Capture the cell that displays the provided text and extract its (x, y) central coordinate. 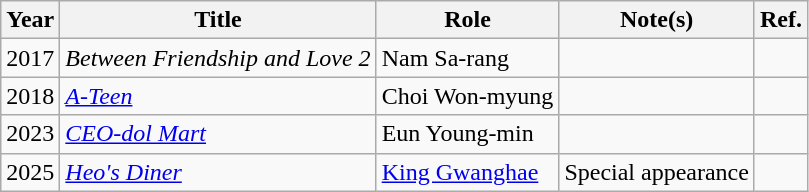
Between Friendship and Love 2 (218, 58)
CEO-dol Mart (218, 134)
Ref. (780, 20)
2017 (30, 58)
Role (468, 20)
Note(s) (657, 20)
Eun Young-min (468, 134)
Choi Won-myung (468, 96)
Heo's Diner (218, 172)
2025 (30, 172)
Special appearance (657, 172)
Year (30, 20)
King Gwanghae (468, 172)
A-Teen (218, 96)
2018 (30, 96)
Nam Sa-rang (468, 58)
Title (218, 20)
2023 (30, 134)
